Detect which cell encompasses the target text, then output its (x, y) center coordinate. 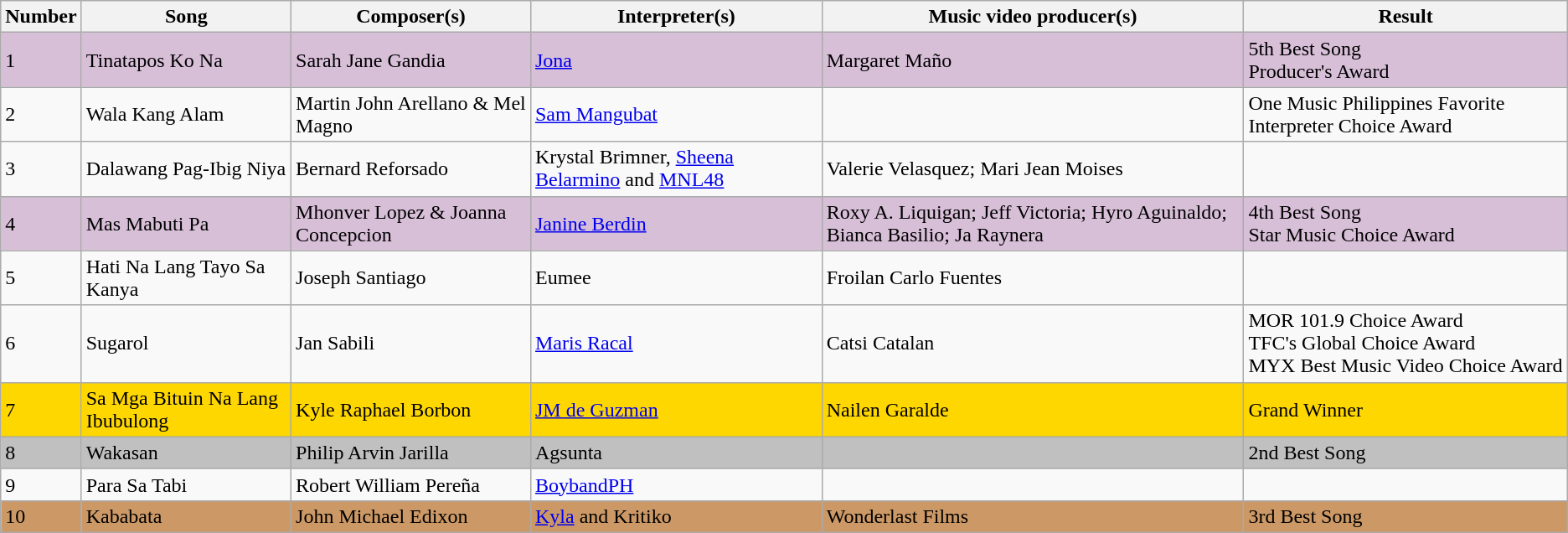
Kababata (186, 516)
Martin John Arellano & Mel Magno (411, 114)
Agsunta (676, 453)
MOR 101.9 Choice AwardTFC's Global Choice AwardMYX Best Music Video Choice Award (1406, 344)
BoybandPH (676, 484)
Maris Racal (676, 344)
Sugarol (186, 344)
5th Best SongProducer's Award (1406, 60)
Bernard Reforsado (411, 169)
Joseph Santiago (411, 278)
5 (41, 278)
3 (41, 169)
Jan Sabili (411, 344)
Valerie Velasquez; Mari Jean Moises (1033, 169)
Dalawang Pag-Ibig Niya (186, 169)
Nailen Garalde (1033, 409)
Janine Berdin (676, 223)
Composer(s) (411, 17)
Roxy A. Liquigan; Jeff Victoria; Hyro Aguinaldo; Bianca Basilio; Ja Raynera (1033, 223)
Wala Kang Alam (186, 114)
Kyla and Kritiko (676, 516)
Mhonver Lopez & Joanna Concepcion (411, 223)
Sam Mangubat (676, 114)
Sarah Jane Gandia (411, 60)
6 (41, 344)
Music video producer(s) (1033, 17)
One Music Philippines Favorite Interpreter Choice Award (1406, 114)
2nd Best Song (1406, 453)
Kyle Raphael Borbon (411, 409)
Robert William Pereña (411, 484)
Song (186, 17)
John Michael Edixon (411, 516)
Froilan Carlo Fuentes (1033, 278)
2 (41, 114)
Philip Arvin Jarilla (411, 453)
Interpreter(s) (676, 17)
Result (1406, 17)
Para Sa Tabi (186, 484)
Tinatapos Ko Na (186, 60)
Hati Na Lang Tayo Sa Kanya (186, 278)
4 (41, 223)
Wonderlast Films (1033, 516)
1 (41, 60)
4th Best SongStar Music Choice Award (1406, 223)
Mas Mabuti Pa (186, 223)
Number (41, 17)
Wakasan (186, 453)
Eumee (676, 278)
3rd Best Song (1406, 516)
JM de Guzman (676, 409)
7 (41, 409)
Krystal Brimner, Sheena Belarmino and MNL48 (676, 169)
Grand Winner (1406, 409)
10 (41, 516)
Sa Mga Bituin Na Lang Ibubulong (186, 409)
9 (41, 484)
Jona (676, 60)
Catsi Catalan (1033, 344)
Margaret Maño (1033, 60)
8 (41, 453)
